Locate the cell with the specified text and output its [x, y] center coordinate. 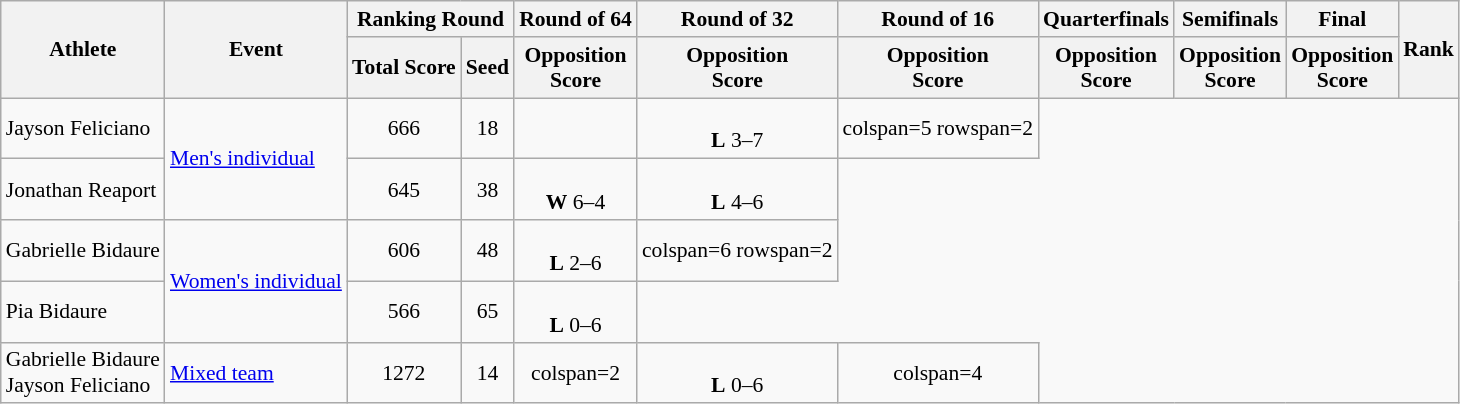
L 3–7 [738, 128]
Jonathan Reaport [83, 190]
colspan=2 [576, 372]
colspan=5 rowspan=2 [938, 128]
W 6–4 [576, 190]
Round of 32 [738, 19]
645 [404, 190]
606 [404, 250]
Men's individual [256, 159]
666 [404, 128]
Mixed team [256, 372]
Athlete [83, 50]
Round of 16 [938, 19]
1272 [404, 372]
colspan=4 [938, 372]
Jayson Feliciano [83, 128]
Semifinals [1230, 19]
Ranking Round [430, 19]
Seed [488, 68]
Final [1342, 19]
Quarterfinals [1106, 19]
Rank [1428, 50]
L 4–6 [738, 190]
Women's individual [256, 281]
Event [256, 50]
18 [488, 128]
Pia Bidaure [83, 312]
Gabrielle Bidaure [83, 250]
colspan=6 rowspan=2 [738, 250]
38 [488, 190]
14 [488, 372]
Gabrielle BidaureJayson Feliciano [83, 372]
566 [404, 312]
L 2–6 [576, 250]
Round of 64 [576, 19]
48 [488, 250]
Total Score [404, 68]
65 [488, 312]
